Provide the [x, y] coordinate of the cell's center where the given text is located.  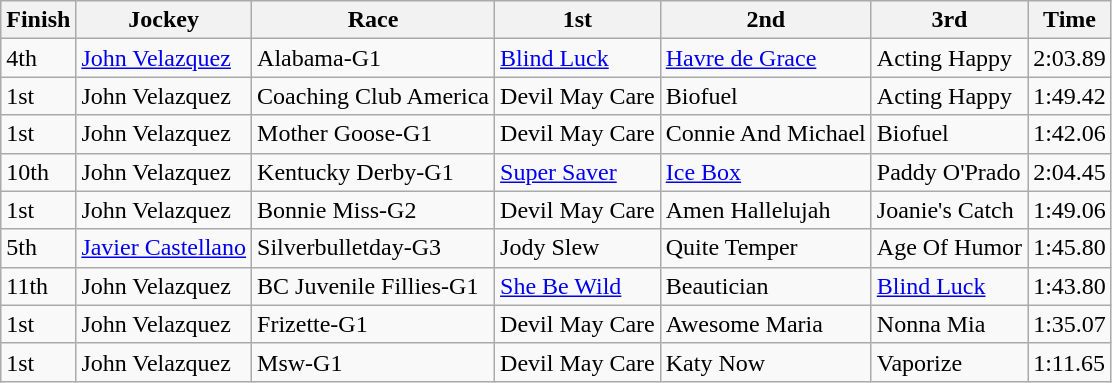
Joanie's Catch [949, 210]
1:35.07 [1070, 324]
Jockey [164, 20]
Awesome Maria [766, 324]
Finish [38, 20]
Mother Goose-G1 [374, 134]
3rd [949, 20]
Quite Temper [766, 248]
11th [38, 286]
1:49.42 [1070, 96]
Alabama-G1 [374, 58]
Beautician [766, 286]
Coaching Club America [374, 96]
Paddy O'Prado [949, 172]
Msw-G1 [374, 362]
Katy Now [766, 362]
Super Saver [578, 172]
Ice Box [766, 172]
2:03.89 [1070, 58]
She Be Wild [578, 286]
4th [38, 58]
Havre de Grace [766, 58]
Silverbulletday-G3 [374, 248]
Frizette-G1 [374, 324]
Age Of Humor [949, 248]
BC Juvenile Fillies-G1 [374, 286]
Vaporize [949, 362]
1:11.65 [1070, 362]
Javier Castellano [164, 248]
Connie And Michael [766, 134]
1:42.06 [1070, 134]
1:45.80 [1070, 248]
Nonna Mia [949, 324]
2:04.45 [1070, 172]
Race [374, 20]
1:43.80 [1070, 286]
Time [1070, 20]
Jody Slew [578, 248]
10th [38, 172]
Amen Hallelujah [766, 210]
1:49.06 [1070, 210]
Kentucky Derby-G1 [374, 172]
5th [38, 248]
2nd [766, 20]
Bonnie Miss-G2 [374, 210]
